Find where the given text appears and provide that cell's center as [X, Y] coordinate. 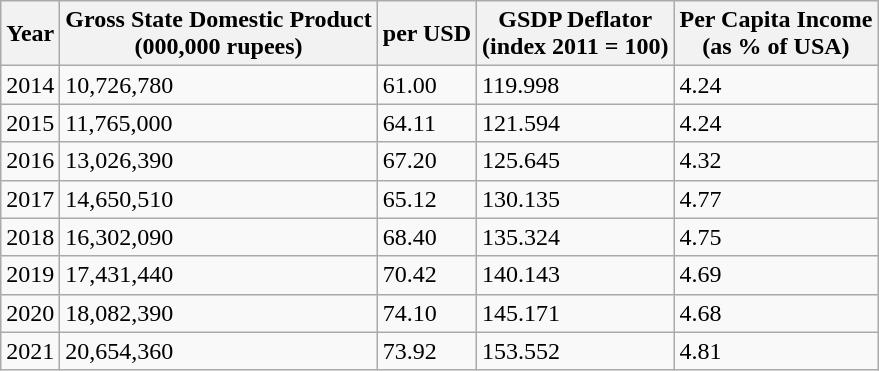
2020 [30, 313]
67.20 [426, 161]
65.12 [426, 199]
2018 [30, 237]
153.552 [576, 351]
4.32 [776, 161]
2019 [30, 275]
4.69 [776, 275]
140.143 [576, 275]
20,654,360 [218, 351]
119.998 [576, 85]
17,431,440 [218, 275]
14,650,510 [218, 199]
11,765,000 [218, 123]
Per Capita Income(as % of USA) [776, 34]
per USD [426, 34]
2015 [30, 123]
18,082,390 [218, 313]
68.40 [426, 237]
GSDP Deflator (index 2011 = 100) [576, 34]
13,026,390 [218, 161]
61.00 [426, 85]
64.11 [426, 123]
145.171 [576, 313]
121.594 [576, 123]
73.92 [426, 351]
130.135 [576, 199]
70.42 [426, 275]
10,726,780 [218, 85]
4.75 [776, 237]
4.81 [776, 351]
2017 [30, 199]
Year [30, 34]
2021 [30, 351]
Gross State Domestic Product (000,000 rupees) [218, 34]
135.324 [576, 237]
4.77 [776, 199]
2014 [30, 85]
2016 [30, 161]
74.10 [426, 313]
125.645 [576, 161]
16,302,090 [218, 237]
4.68 [776, 313]
